Provide the (x, y) coordinate of the cell's center where the given text is located.  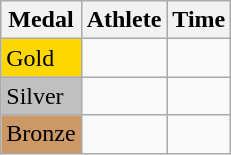
Silver (41, 96)
Athlete (124, 20)
Time (199, 20)
Gold (41, 58)
Bronze (41, 134)
Medal (41, 20)
